Detect which cell encompasses the target text, then output its (x, y) center coordinate. 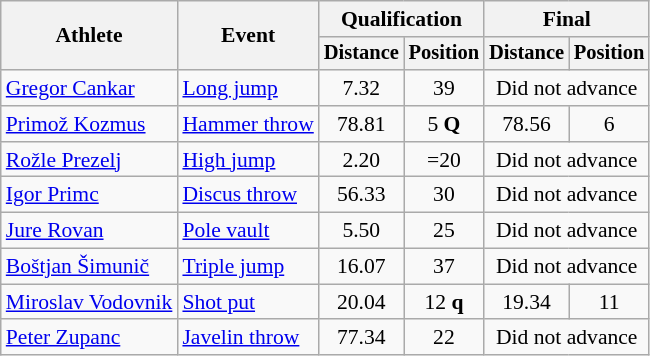
Athlete (90, 36)
Hammer throw (248, 124)
78.81 (362, 124)
30 (444, 195)
37 (444, 267)
16.07 (362, 267)
Rožle Prezelj (90, 160)
Long jump (248, 88)
Qualification (402, 19)
7.32 (362, 88)
39 (444, 88)
78.56 (526, 124)
Gregor Cankar (90, 88)
Shot put (248, 302)
Event (248, 36)
25 (444, 231)
High jump (248, 160)
11 (609, 302)
6 (609, 124)
Discus throw (248, 195)
Final (566, 19)
Jure Rovan (90, 231)
22 (444, 338)
Igor Primc (90, 195)
5.50 (362, 231)
Triple jump (248, 267)
56.33 (362, 195)
Peter Zupanc (90, 338)
19.34 (526, 302)
Pole vault (248, 231)
5 Q (444, 124)
=20 (444, 160)
Javelin throw (248, 338)
12 q (444, 302)
Miroslav Vodovnik (90, 302)
2.20 (362, 160)
Boštjan Šimunič (90, 267)
Primož Kozmus (90, 124)
20.04 (362, 302)
77.34 (362, 338)
